Find where the given text appears and provide that cell's center as [x, y] coordinate. 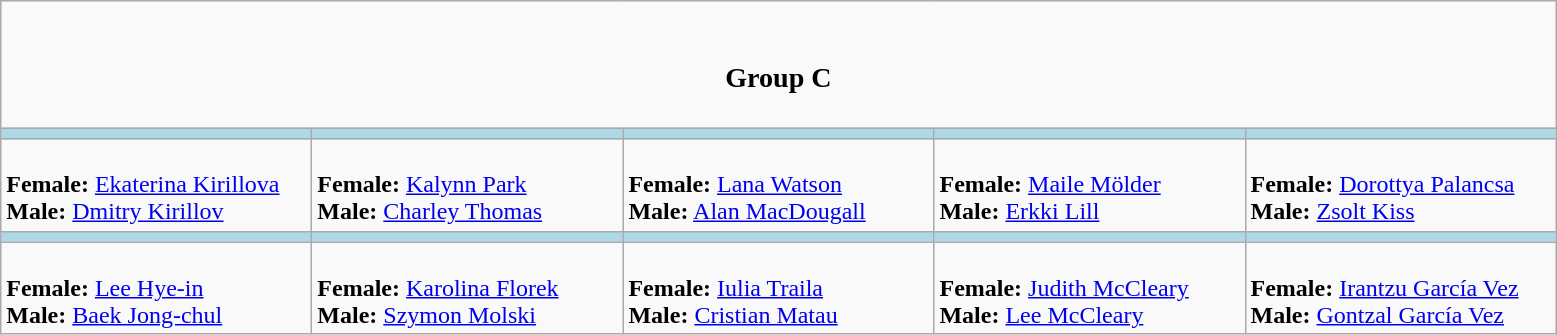
Female: Ekaterina Kirillova Male: Dmitry Kirillov [156, 185]
Female: Kalynn Park Male: Charley Thomas [468, 185]
Female: Judith McCleary Male: Lee McCleary [1090, 288]
Female: Maile Mölder Male: Erkki Lill [1090, 185]
Female: Karolina Florek Male: Szymon Molski [468, 288]
Female: Irantzu García Vez Male: Gontzal García Vez [1400, 288]
Female: Lee Hye-in Male: Baek Jong-chul [156, 288]
Female: Iulia Traila Male: Cristian Matau [778, 288]
Female: Lana Watson Male: Alan MacDougall [778, 185]
Group C [778, 64]
Female: Dorottya Palancsa Male: Zsolt Kiss [1400, 185]
